Return (X, Y) of the center of cell containing provided text 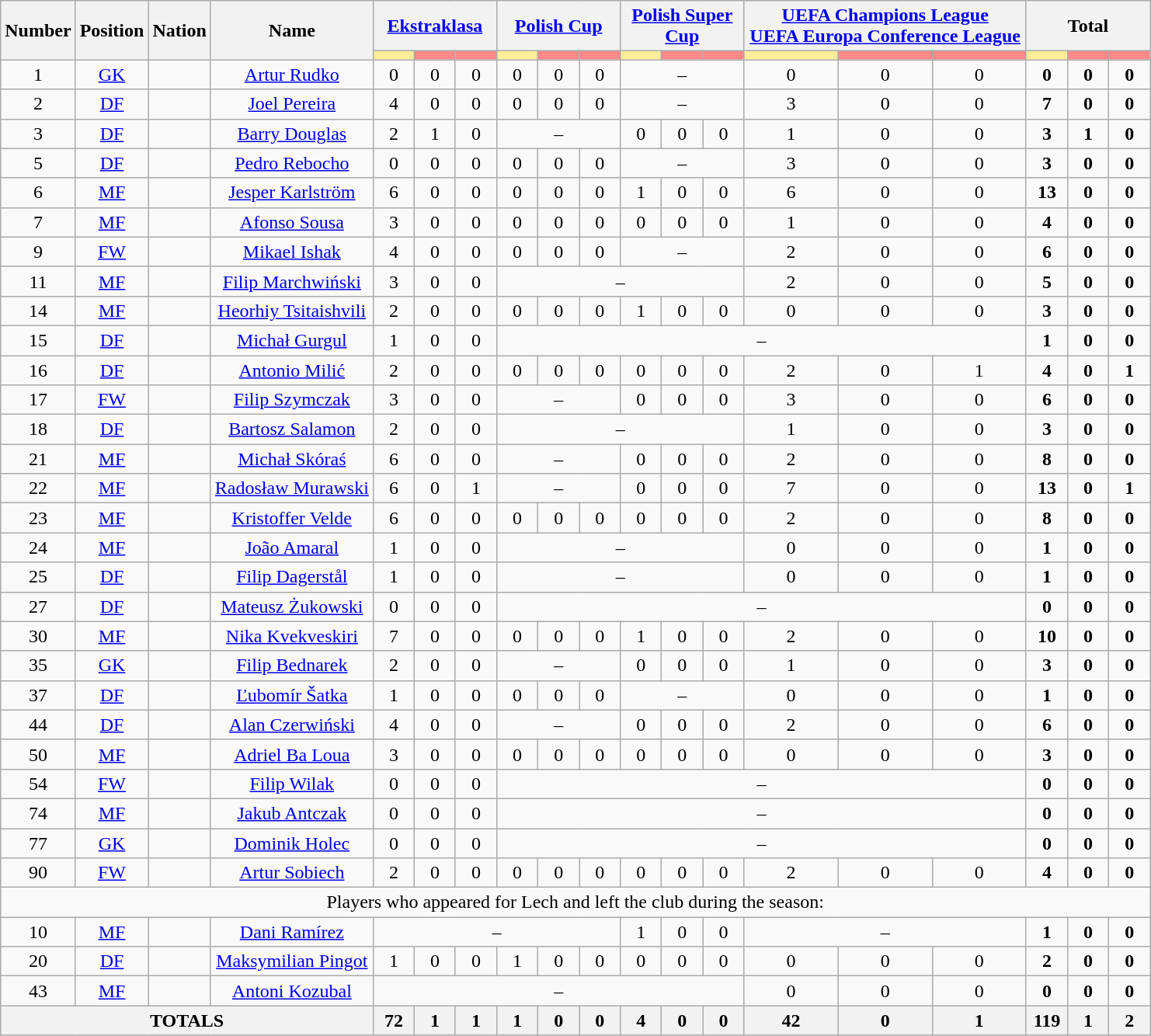
UEFA Champions LeagueUEFA Europa Conference League (885, 26)
Filip Wilak (292, 784)
11 (38, 281)
Players who appeared for Lech and left the club during the season: (575, 902)
43 (38, 991)
Filip Marchwiński (292, 281)
42 (791, 1020)
Ekstraklasa (435, 26)
9 (38, 252)
João Amaral (292, 548)
72 (393, 1020)
Pedro Rebocho (292, 163)
27 (38, 607)
Kristoffer Velde (292, 518)
Mikael Ishak (292, 252)
15 (38, 340)
TOTALS (187, 1020)
Radosław Murawski (292, 488)
Jakub Antczak (292, 813)
Dominik Holec (292, 843)
50 (38, 754)
37 (38, 695)
54 (38, 784)
Artur Sobiech (292, 873)
Barry Douglas (292, 134)
25 (38, 577)
24 (38, 548)
Nika Kvekveskiri (292, 636)
Name (292, 30)
Heorhiy Tsitaishvili (292, 311)
Polish Super Cup (682, 26)
35 (38, 666)
21 (38, 459)
Maksymilian Pingot (292, 961)
Filip Dagerstål (292, 577)
Artur Rudko (292, 75)
14 (38, 311)
90 (38, 873)
Number (38, 30)
18 (38, 429)
17 (38, 400)
Antonio Milić (292, 370)
Antoni Kozubal (292, 991)
Ľubomír Šatka (292, 695)
Filip Bednarek (292, 666)
77 (38, 843)
Adriel Ba Loua (292, 754)
Total (1087, 26)
Joel Pereira (292, 104)
Filip Szymczak (292, 400)
Michał Gurgul (292, 340)
16 (38, 370)
Jesper Karlström (292, 193)
Alan Czerwiński (292, 725)
44 (38, 725)
119 (1047, 1020)
Polish Cup (559, 26)
Position (112, 30)
23 (38, 518)
Bartosz Salamon (292, 429)
20 (38, 961)
74 (38, 813)
Afonso Sousa (292, 222)
30 (38, 636)
Nation (179, 30)
Michał Skóraś (292, 459)
Mateusz Żukowski (292, 607)
Dani Ramírez (292, 932)
22 (38, 488)
